Identify which cell holds the provided text, then report its [X, Y] central coordinate. 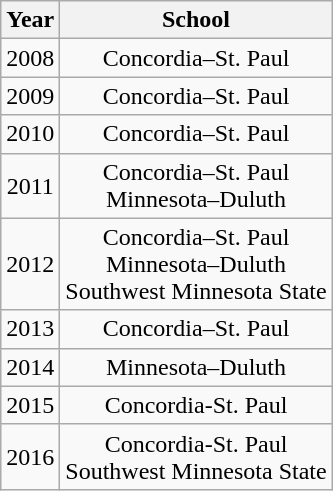
Concordia–St. PaulMinnesota–Duluth [196, 186]
2008 [30, 58]
Year [30, 20]
2015 [30, 405]
2009 [30, 96]
Minnesota–Duluth [196, 367]
2011 [30, 186]
2010 [30, 134]
2014 [30, 367]
2013 [30, 329]
Concordia–St. PaulMinnesota–DuluthSouthwest Minnesota State [196, 264]
Concordia-St. PaulSouthwest Minnesota State [196, 456]
2012 [30, 264]
School [196, 20]
2016 [30, 456]
Concordia-St. Paul [196, 405]
